Pinpoint the cell where the given text exists, returning its (X, Y) midpoint coordinate. 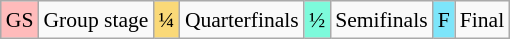
GS (20, 20)
Final (482, 20)
½ (317, 20)
F (444, 20)
Group stage (96, 20)
Quarterfinals (242, 20)
Semifinals (381, 20)
¼ (166, 20)
